From the cell containing the given text, extract its center point as (X, Y) coordinate. 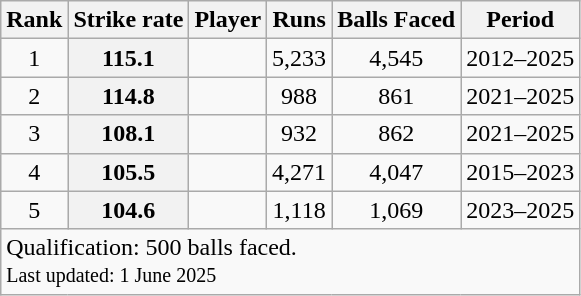
Strike rate (128, 20)
Period (520, 20)
104.6 (128, 210)
Rank (34, 20)
861 (396, 96)
1,069 (396, 210)
115.1 (128, 58)
Runs (300, 20)
108.1 (128, 134)
4,047 (396, 172)
932 (300, 134)
5 (34, 210)
Balls Faced (396, 20)
2023–2025 (520, 210)
Qualification: 500 balls faced.Last updated: 1 June 2025 (290, 262)
3 (34, 134)
4,271 (300, 172)
1,118 (300, 210)
4 (34, 172)
2012–2025 (520, 58)
2015–2023 (520, 172)
988 (300, 96)
4,545 (396, 58)
Player (228, 20)
105.5 (128, 172)
2 (34, 96)
862 (396, 134)
5,233 (300, 58)
1 (34, 58)
114.8 (128, 96)
